Provide the (X, Y) coordinate of the cell's center where the given text is located.  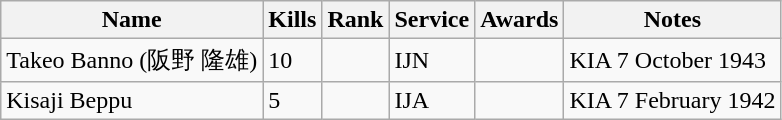
Awards (520, 20)
Takeo Banno (阪野 隆雄) (132, 60)
KIA 7 October 1943 (672, 60)
Notes (672, 20)
Service (432, 20)
IJN (432, 60)
Kills (292, 20)
10 (292, 60)
IJA (432, 100)
Rank (356, 20)
5 (292, 100)
Kisaji Beppu (132, 100)
Name (132, 20)
KIA 7 February 1942 (672, 100)
